From the cell containing the given text, extract its center point as [x, y] coordinate. 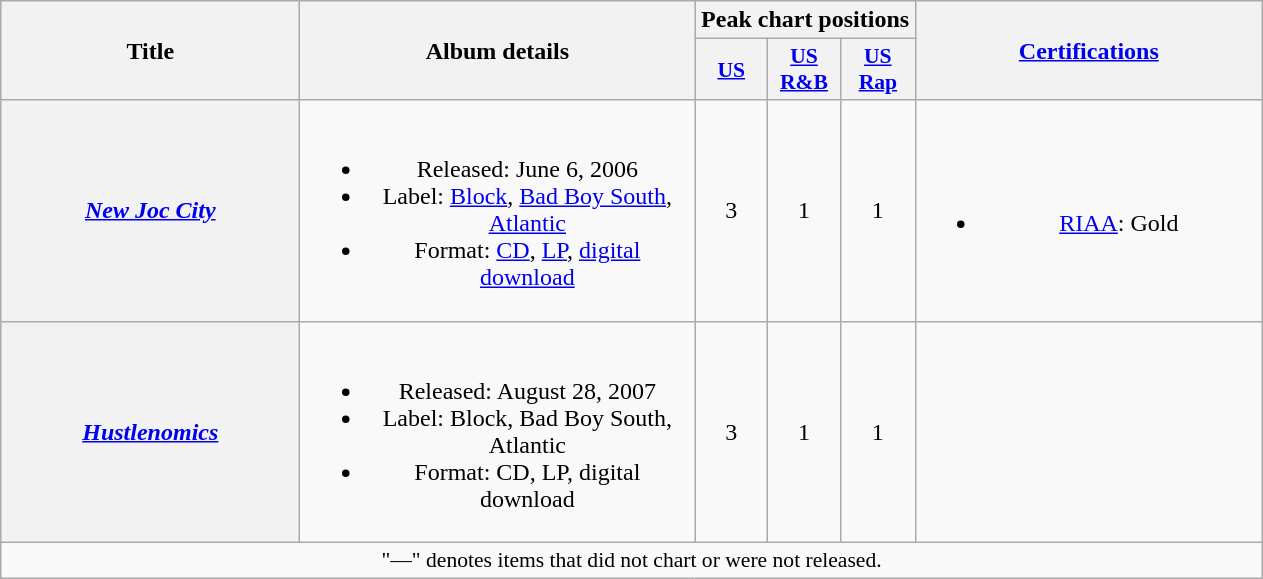
USR&B [804, 70]
US [732, 70]
New Joc City [150, 210]
Released: June 6, 2006Label: Block, Bad Boy South, AtlanticFormat: CD, LP, digital download [498, 210]
Certifications [1088, 50]
Hustlenomics [150, 432]
Title [150, 50]
Peak chart positions [805, 20]
RIAA: Gold [1088, 210]
Album details [498, 50]
"—" denotes items that did not chart or were not released. [632, 560]
Released: August 28, 2007Label: Block, Bad Boy South, AtlanticFormat: CD, LP, digital download [498, 432]
US Rap [878, 70]
